Provide the (x, y) coordinate of the cell's center where the given text is located.  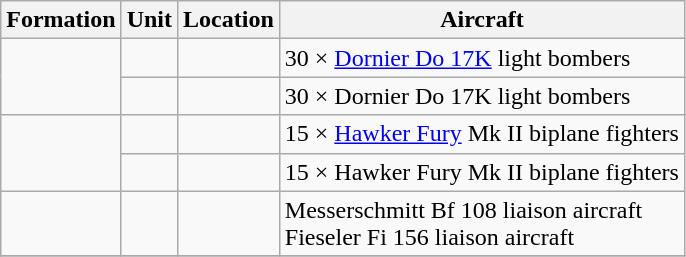
Messerschmitt Bf 108 liaison aircraftFieseler Fi 156 liaison aircraft (482, 224)
Unit (149, 20)
Formation (61, 20)
Location (229, 20)
Aircraft (482, 20)
